Scan for the cell matching the given text and deliver its (X, Y) coordinate at center. 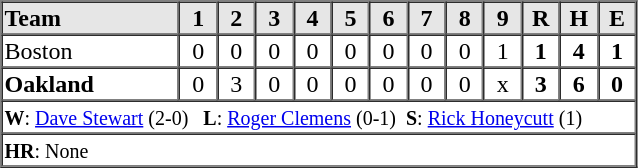
HR: None (319, 150)
Team (91, 18)
Boston (91, 50)
5 (350, 18)
E (617, 18)
x (503, 84)
7 (427, 18)
2 (236, 18)
W: Dave Stewart (2-0) L: Roger Clemens (0-1) S: Rick Honeycutt (1) (319, 116)
Oakland (91, 84)
R (541, 18)
9 (503, 18)
8 (465, 18)
H (579, 18)
